Provide the (X, Y) coordinate of the cell's center where the given text is located.  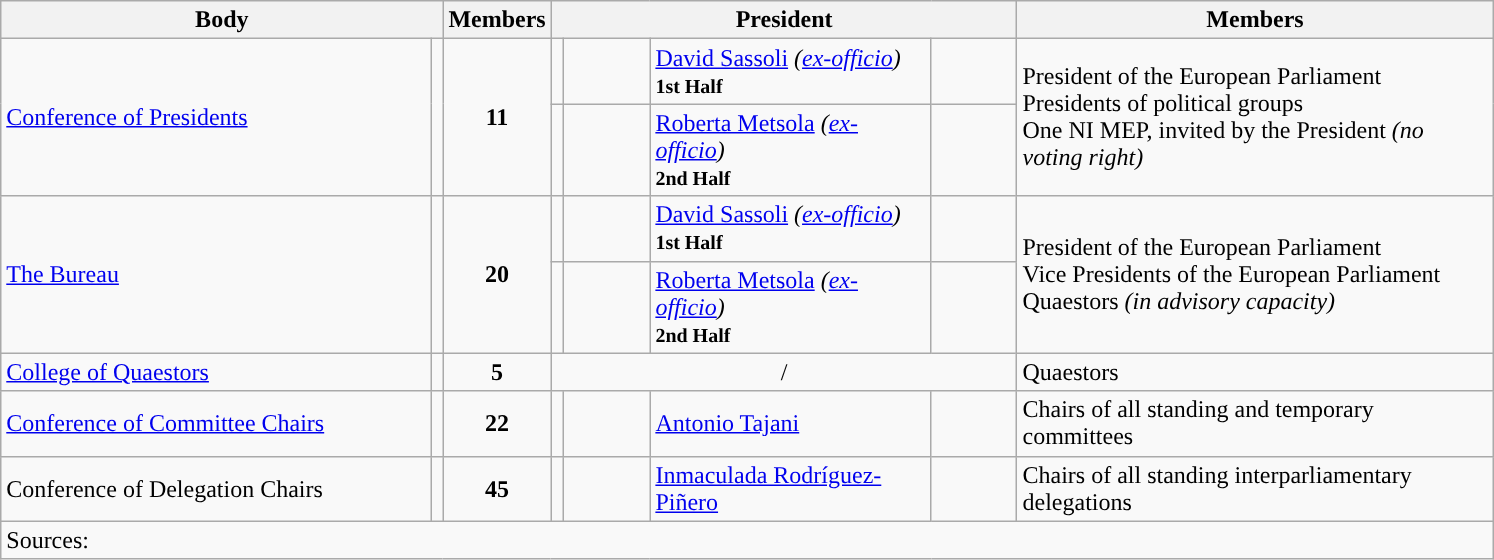
11 (497, 118)
College of Quaestors (216, 372)
Chairs of all standing and temporary committees (1255, 424)
45 (497, 488)
The Bureau (216, 274)
22 (497, 424)
President (784, 20)
/ (784, 372)
5 (497, 372)
Chairs of all standing interparliamentary delegations (1255, 488)
Body (222, 20)
Conference of Presidents (216, 118)
Sources: (747, 540)
Antonio Tajani (790, 424)
Conference of Delegation Chairs (216, 488)
Conference of Committee Chairs (216, 424)
Inmaculada Rodríguez-Piñero (790, 488)
Quaestors (1255, 372)
20 (497, 274)
President of the European ParliamentPresidents of political groupsOne NI MEP, invited by the President (no voting right) (1255, 118)
President of the European ParliamentVice Presidents of the European ParliamentQuaestors (in advisory capacity) (1255, 274)
